From the cell containing the given text, extract its center point as (X, Y) coordinate. 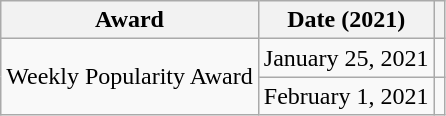
February 1, 2021 (346, 96)
Date (2021) (346, 20)
Award (130, 20)
Weekly Popularity Award (130, 77)
January 25, 2021 (346, 58)
